Identify which cell holds the provided text, then report its (X, Y) central coordinate. 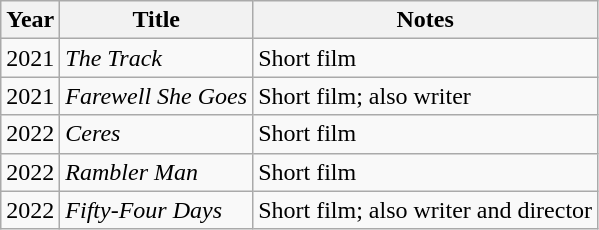
Fifty-Four Days (156, 210)
The Track (156, 58)
Rambler Man (156, 172)
Year (30, 20)
Ceres (156, 134)
Short film; also writer (426, 96)
Notes (426, 20)
Farewell She Goes (156, 96)
Short film; also writer and director (426, 210)
Title (156, 20)
